From the cell containing the given text, extract its center point as [X, Y] coordinate. 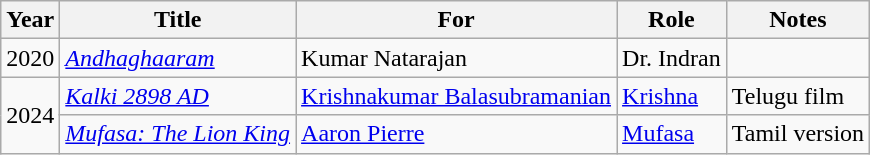
Tamil version [798, 134]
Mufasa [672, 134]
Telugu film [798, 96]
Title [178, 20]
Year [30, 20]
2020 [30, 58]
Dr. Indran [672, 58]
Krishnakumar Balasubramanian [456, 96]
Andhaghaaram [178, 58]
Kalki 2898 AD [178, 96]
Kumar Natarajan [456, 58]
Krishna [672, 96]
2024 [30, 115]
Aaron Pierre [456, 134]
Mufasa: The Lion King [178, 134]
For [456, 20]
Notes [798, 20]
Role [672, 20]
